Scan for the cell matching the given text and deliver its (x, y) coordinate at center. 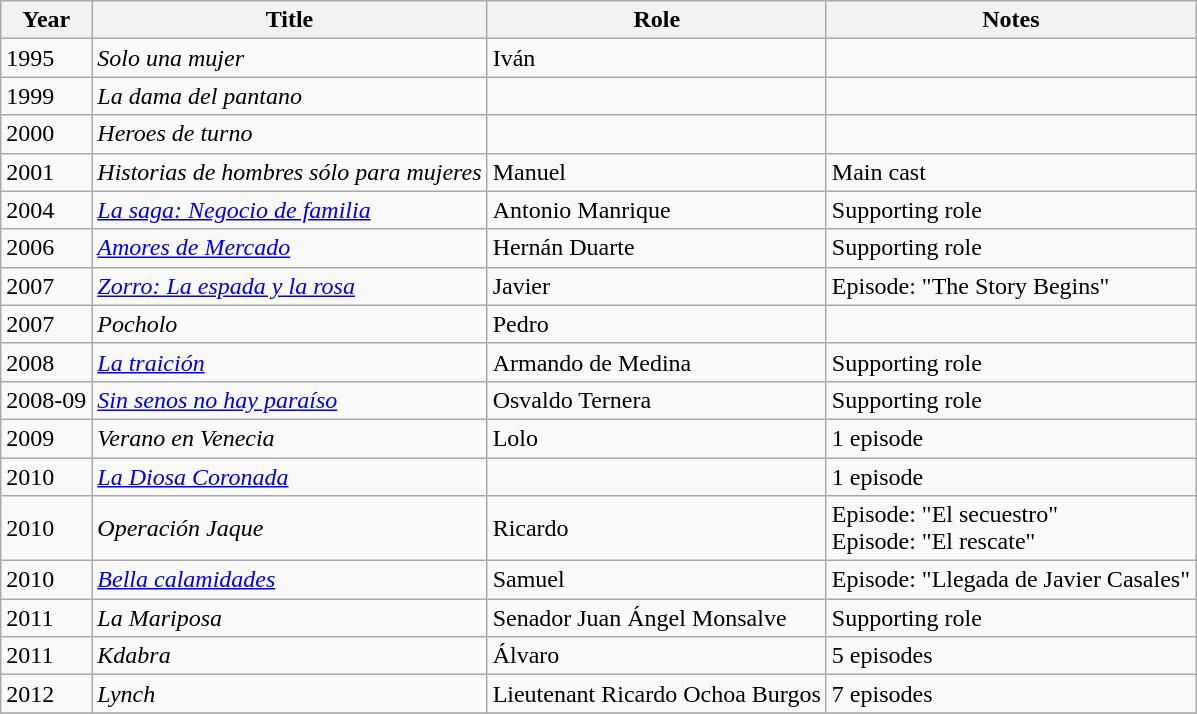
2006 (46, 248)
Kdabra (290, 656)
2008-09 (46, 400)
Solo una mujer (290, 58)
La Diosa Coronada (290, 477)
Notes (1010, 20)
Pocholo (290, 324)
Episode: "The Story Begins" (1010, 286)
Operación Jaque (290, 528)
2012 (46, 694)
2001 (46, 172)
Senador Juan Ángel Monsalve (656, 618)
Álvaro (656, 656)
Verano en Venecia (290, 438)
Lolo (656, 438)
Hernán Duarte (656, 248)
Osvaldo Ternera (656, 400)
7 episodes (1010, 694)
Year (46, 20)
Amores de Mercado (290, 248)
Main cast (1010, 172)
La saga: Negocio de familia (290, 210)
Bella calamidades (290, 580)
La traición (290, 362)
2008 (46, 362)
Heroes de turno (290, 134)
2009 (46, 438)
Role (656, 20)
Javier (656, 286)
Lieutenant Ricardo Ochoa Burgos (656, 694)
Episode: "Llegada de Javier Casales" (1010, 580)
Sin senos no hay paraíso (290, 400)
1995 (46, 58)
Zorro: La espada y la rosa (290, 286)
2000 (46, 134)
Lynch (290, 694)
Samuel (656, 580)
Pedro (656, 324)
La dama del pantano (290, 96)
Title (290, 20)
Iván (656, 58)
Ricardo (656, 528)
Antonio Manrique (656, 210)
5 episodes (1010, 656)
Manuel (656, 172)
Episode: "El secuestro"Episode: "El rescate" (1010, 528)
La Mariposa (290, 618)
Historias de hombres sólo para mujeres (290, 172)
2004 (46, 210)
Armando de Medina (656, 362)
1999 (46, 96)
